Detect which cell encompasses the target text, then output its [x, y] center coordinate. 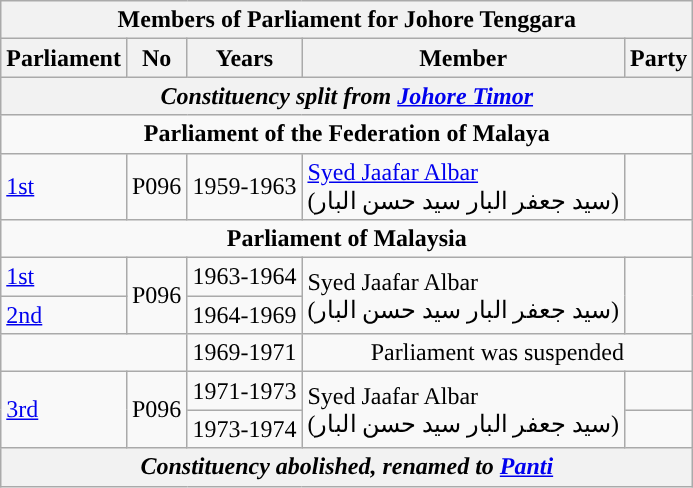
Member [464, 58]
Parliament was suspended [498, 353]
3rd [64, 410]
Party [658, 58]
1973-1974 [244, 429]
1959-1963 [244, 186]
1964-1969 [244, 315]
1969-1971 [244, 353]
2nd [64, 315]
Years [244, 58]
Constituency abolished, renamed to Panti [347, 467]
Parliament [64, 58]
No [156, 58]
Members of Parliament for Johore Tenggara [347, 20]
Parliament of Malaysia [347, 239]
Constituency split from Johore Timor [347, 96]
1971-1973 [244, 391]
1963-1964 [244, 277]
Parliament of the Federation of Malaya [347, 134]
